Search for the cell housing the specified text and yield its (x, y) center coordinate. 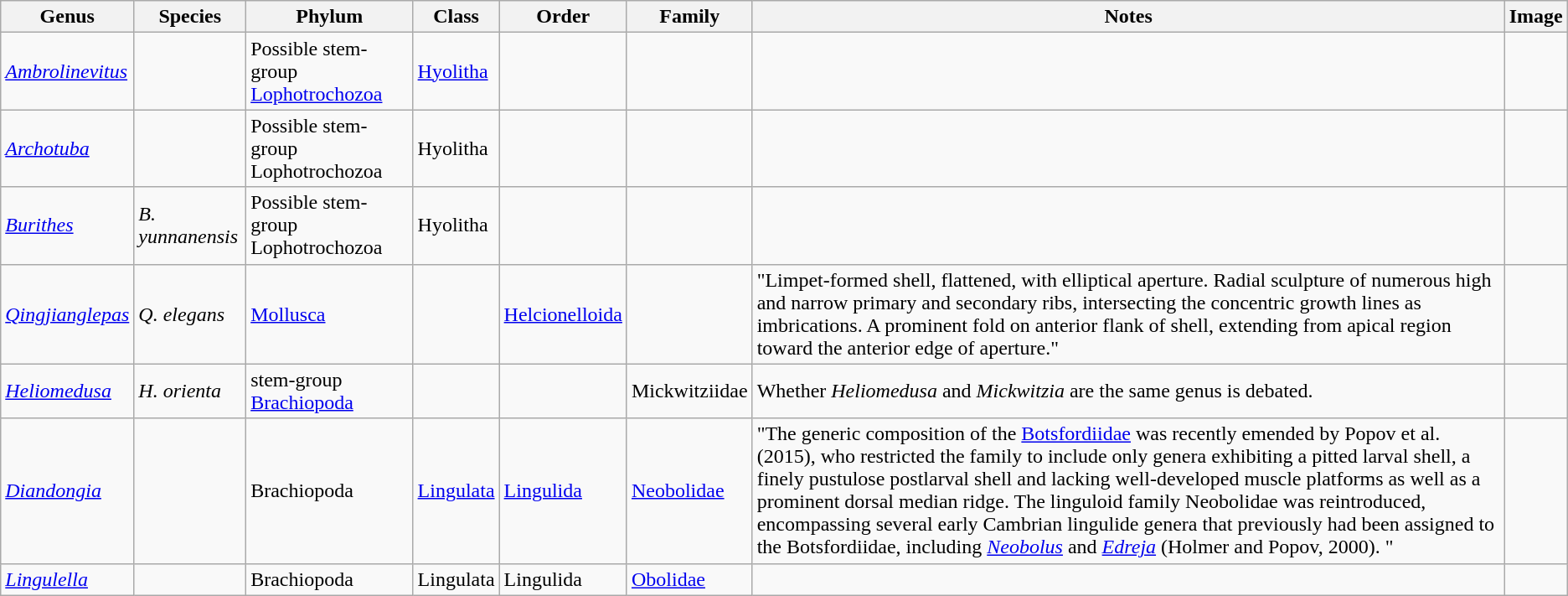
Class (456, 17)
Ambrolinevitus (67, 71)
Archotuba (67, 148)
Order (563, 17)
Burithes (67, 225)
H. orienta (190, 391)
Phylum (330, 17)
Species (190, 17)
stem-group Brachiopoda (330, 391)
Q. elegans (190, 314)
Notes (1128, 17)
B. yunnanensis (190, 225)
Mickwitziidae (689, 391)
Image (1536, 17)
Diandongia (67, 491)
Genus (67, 17)
Neobolidae (689, 491)
Family (689, 17)
Qingjianglepas (67, 314)
Heliomedusa (67, 391)
Obolidae (689, 579)
Mollusca (330, 314)
Lingulella (67, 579)
Whether Heliomedusa and Mickwitzia are the same genus is debated. (1128, 391)
Helcionelloida (563, 314)
